Output the [X, Y] coordinate of the center of the cell containing the given text.  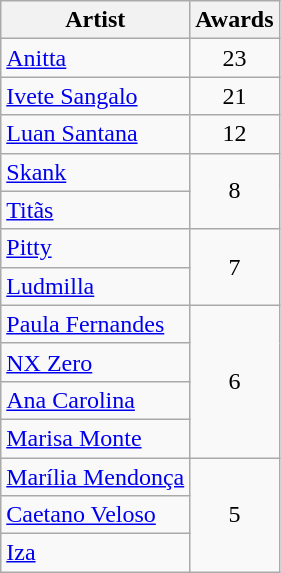
12 [234, 134]
Paula Fernandes [96, 324]
23 [234, 58]
Luan Santana [96, 134]
Ana Carolina [96, 400]
Pitty [96, 248]
Marília Mendonça [96, 477]
8 [234, 191]
6 [234, 381]
Iza [96, 553]
Ivete Sangalo [96, 96]
5 [234, 515]
Skank [96, 172]
Titãs [96, 210]
Ludmilla [96, 286]
NX Zero [96, 362]
7 [234, 267]
Awards [234, 20]
Caetano Veloso [96, 515]
Artist [96, 20]
Marisa Monte [96, 438]
Anitta [96, 58]
21 [234, 96]
